For the text-containing cell, return its midpoint in (x, y) coordinate format. 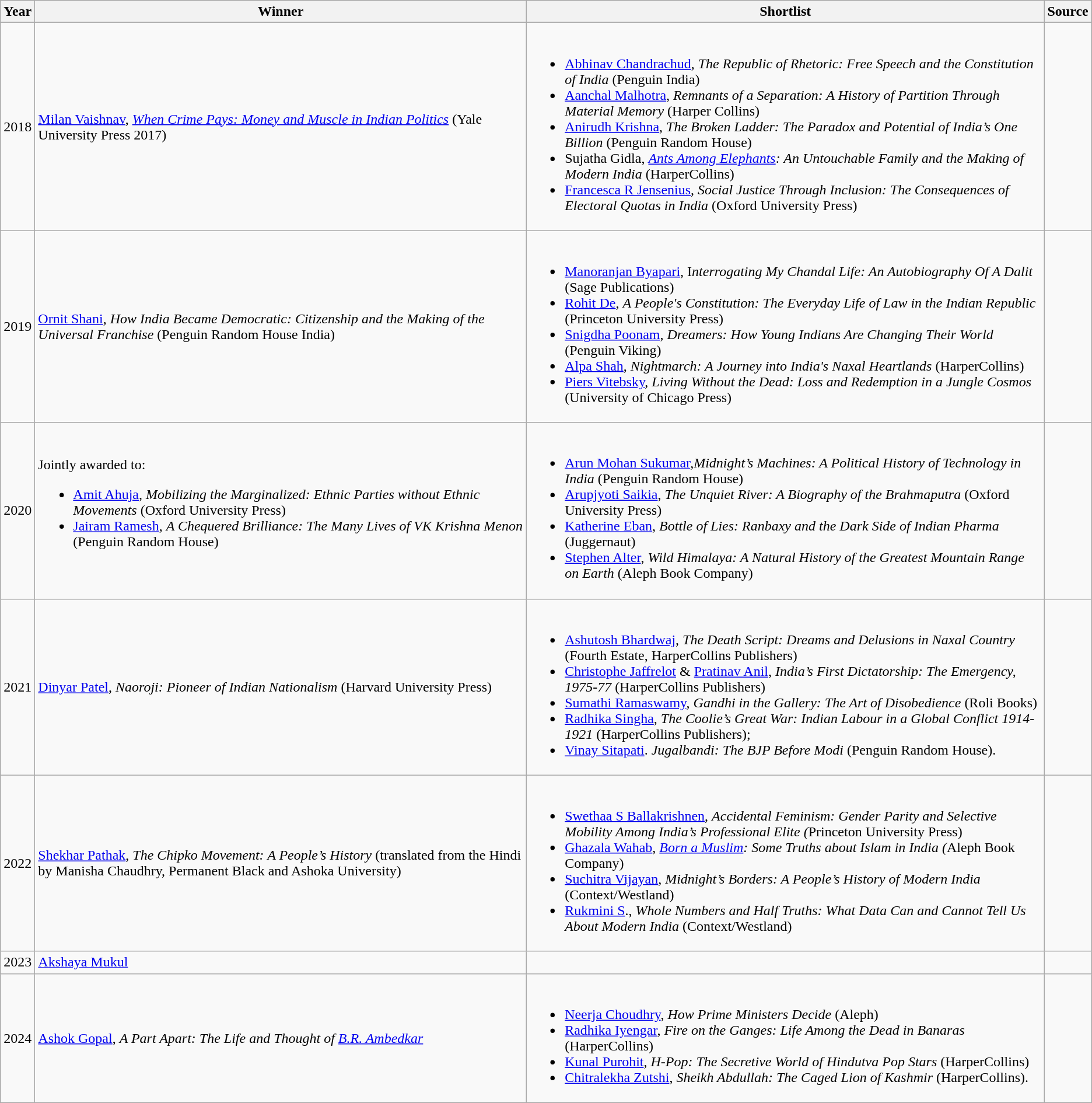
2020 (17, 511)
Akshaya Mukul (281, 962)
Shekhar Pathak, The Chipko Movement: A People’s History (translated from the Hindi by Manisha Chaudhry, Permanent Black and Ashoka University) (281, 863)
Milan Vaishnav, When Crime Pays: Money and Muscle in Indian Politics (Yale University Press 2017) (281, 127)
2019 (17, 327)
2018 (17, 127)
Winner (281, 12)
Year (17, 12)
Ashok Gopal, A Part Apart: The Life and Thought of B.R. Ambedkar (281, 1038)
Shortlist (785, 12)
Ornit Shani, How India Became Democratic: Citizenship and the Making of the Universal Franchise (Penguin Random House India) (281, 327)
2024 (17, 1038)
2022 (17, 863)
Dinyar Patel, Naoroji: Pioneer of Indian Nationalism (Harvard University Press) (281, 687)
2021 (17, 687)
Source (1067, 12)
2023 (17, 962)
